Capture the cell that displays the provided text and extract its (X, Y) central coordinate. 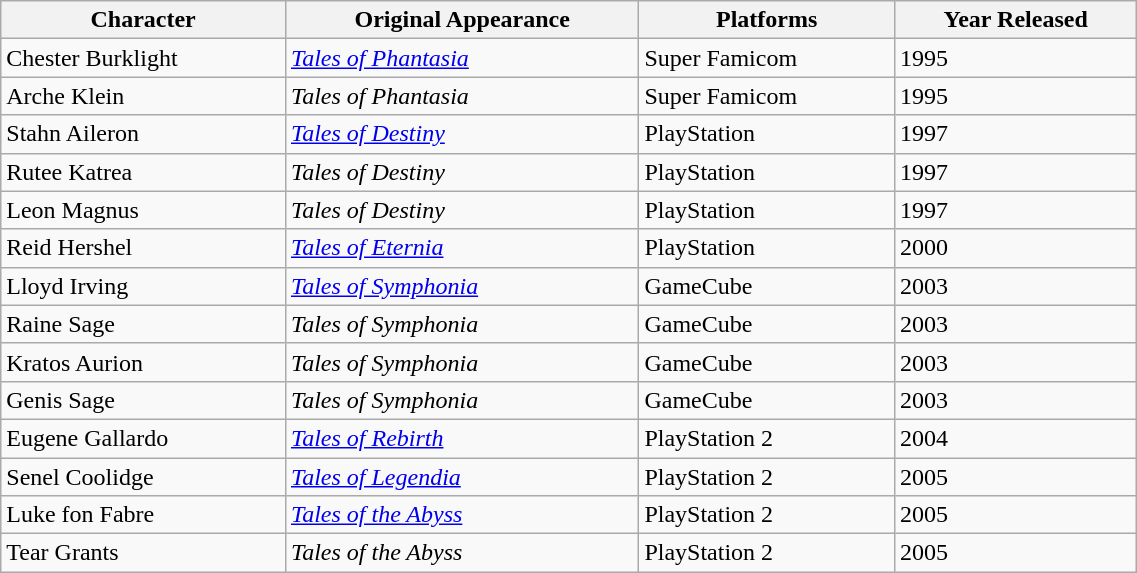
Tales of Eternia (462, 248)
Original Appearance (462, 20)
Platforms (767, 20)
Year Released (1015, 20)
Raine Sage (144, 324)
Character (144, 20)
Tales of Legendia (462, 477)
2004 (1015, 438)
Luke fon Fabre (144, 515)
Arche Klein (144, 96)
Genis Sage (144, 400)
Chester Burklight (144, 58)
Leon Magnus (144, 210)
Reid Hershel (144, 248)
Tear Grants (144, 553)
Rutee Katrea (144, 172)
Lloyd Irving (144, 286)
Senel Coolidge (144, 477)
Tales of Rebirth (462, 438)
Eugene Gallardo (144, 438)
Stahn Aileron (144, 134)
2000 (1015, 248)
Kratos Aurion (144, 362)
